Determine the [X, Y] coordinate at the center of the cell enclosing the given text.  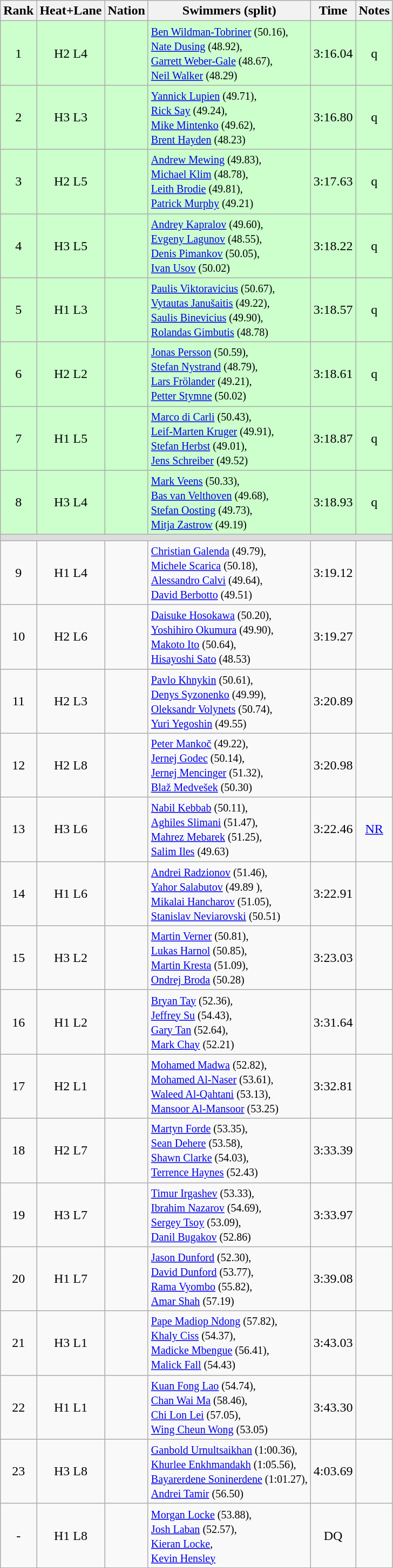
H2 L5 [71, 181]
H1 L4 [71, 573]
15 [18, 958]
H1 L2 [71, 1022]
3:22.46 [333, 829]
NR [374, 829]
14 [18, 894]
Nation [126, 11]
Swimmers (split) [229, 11]
Mohamed Madwa (52.82), Mohamed Al-Naser (53.61), Waleed Al-Qahtani (53.13), Mansoor Al-Mansoor (53.25) [229, 1086]
Pavlo Khnykin (50.61), Denys Syzonenko (49.99), Oleksandr Volynets (50.74), Yuri Yegoshin (49.55) [229, 701]
8 [18, 503]
H1 L5 [71, 438]
7 [18, 438]
H2 L7 [71, 1151]
H3 L6 [71, 829]
H3 L2 [71, 958]
H3 L3 [71, 118]
Paulis Viktoravicius (50.67), Vytautas Janušaitis (49.22), Saulis Binevicius (49.90), Rolandas Gimbutis (48.78) [229, 310]
Martin Verner (50.81), Lukas Harnol (50.85), Martin Kresta (51.09), Ondrej Broda (50.28) [229, 958]
H2 L4 [71, 53]
Time [333, 11]
Jason Dunford (52.30), David Dunford (53.77), Rama Vyombo (55.82), Amar Shah (57.19) [229, 1279]
1 [18, 53]
H2 L6 [71, 636]
Heat+Lane [71, 11]
3:20.89 [333, 701]
20 [18, 1279]
3 [18, 181]
H2 L2 [71, 374]
Yannick Lupien (49.71), Rick Say (49.24), Mike Mintenko (49.62), Brent Hayden (48.23) [229, 118]
23 [18, 1471]
3:39.08 [333, 1279]
H3 L8 [71, 1471]
3:18.22 [333, 246]
Jonas Persson (50.59), Stefan Nystrand (48.79), Lars Frölander (49.21), Petter Stymne (50.02) [229, 374]
H3 L1 [71, 1343]
Peter Mankoč (49.22), Jernej Godec (50.14), Jernej Mencinger (51.32), Blaž Medvešek (50.30) [229, 766]
H2 L3 [71, 701]
12 [18, 766]
H3 L5 [71, 246]
13 [18, 829]
3:16.80 [333, 118]
3:16.04 [333, 53]
H2 L1 [71, 1086]
H1 L3 [71, 310]
DQ [333, 1536]
H1 L7 [71, 1279]
2 [18, 118]
H3 L4 [71, 503]
Rank [18, 11]
Marco di Carli (50.43), Leif-Marten Kruger (49.91), Stefan Herbst (49.01), Jens Schreiber (49.52) [229, 438]
Ganbold Urnultsaikhan (1:00.36), Khurlee Enkhmandakh (1:05.56), Bayarerdene Soninerdene (1:01.27), Andrei Tamir (56.50) [229, 1471]
3:18.57 [333, 310]
17 [18, 1086]
3:20.98 [333, 766]
Andrey Kapralov (49.60), Evgeny Lagunov (48.55), Denis Pimankov (50.05), Ivan Usov (50.02) [229, 246]
H1 L8 [71, 1536]
3:19.12 [333, 573]
Bryan Tay (52.36), Jeffrey Su (54.43), Gary Tan (52.64), Mark Chay (52.21) [229, 1022]
9 [18, 573]
3:19.27 [333, 636]
3:18.93 [333, 503]
Martyn Forde (53.35), Sean Dehere (53.58), Shawn Clarke (54.03), Terrence Haynes (52.43) [229, 1151]
10 [18, 636]
H1 L6 [71, 894]
Christian Galenda (49.79), Michele Scarica (50.18), Alessandro Calvi (49.64), David Berbotto (49.51) [229, 573]
16 [18, 1022]
- [18, 1536]
3:18.87 [333, 438]
11 [18, 701]
Nabil Kebbab (50.11), Aghiles Slimani (51.47), Mahrez Mebarek (51.25), Salim Iles (49.63) [229, 829]
6 [18, 374]
3:33.39 [333, 1151]
Pape Madiop Ndong (57.82), Khaly Ciss (54.37), Madicke Mbengue (56.41), Malick Fall (54.43) [229, 1343]
Ben Wildman-Tobriner (50.16), Nate Dusing (48.92), Garrett Weber-Gale (48.67), Neil Walker (48.29) [229, 53]
21 [18, 1343]
3:18.61 [333, 374]
H3 L7 [71, 1214]
Mark Veens (50.33), Bas van Velthoven (49.68), Stefan Oosting (49.73), Mitja Zastrow (49.19) [229, 503]
Morgan Locke (53.88), Josh Laban (52.57), Kieran Locke, Kevin Hensley [229, 1536]
22 [18, 1407]
4 [18, 246]
19 [18, 1214]
3:33.97 [333, 1214]
3:32.81 [333, 1086]
Daisuke Hosokawa (50.20), Yoshihiro Okumura (49.90), Makoto Ito (50.64), Hisayoshi Sato (48.53) [229, 636]
4:03.69 [333, 1471]
Kuan Fong Lao (54.74), Chan Wai Ma (58.46), Chi Lon Lei (57.05), Wing Cheun Wong (53.05) [229, 1407]
3:43.03 [333, 1343]
H1 L1 [71, 1407]
Timur Irgashev (53.33), Ibrahim Nazarov (54.69), Sergey Tsoy (53.09), Danil Bugakov (52.86) [229, 1214]
3:23.03 [333, 958]
18 [18, 1151]
3:22.91 [333, 894]
5 [18, 310]
3:31.64 [333, 1022]
H2 L8 [71, 766]
Andrei Radzionov (51.46), Yahor Salabutov (49.89 ), Mikalai Hancharov (51.05), Stanislav Neviarovski (50.51) [229, 894]
3:43.30 [333, 1407]
Andrew Mewing (49.83), Michael Klim (48.78), Leith Brodie (49.81), Patrick Murphy (49.21) [229, 181]
Notes [374, 11]
3:17.63 [333, 181]
